Extract the [X, Y] coordinate from the center of the cell holding the provided text.  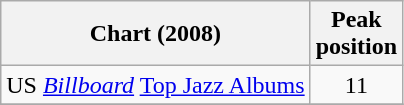
11 [356, 85]
US Billboard Top Jazz Albums [156, 85]
Chart (2008) [156, 34]
Peakposition [356, 34]
